Pinpoint the cell where the given text exists, returning its [X, Y] midpoint coordinate. 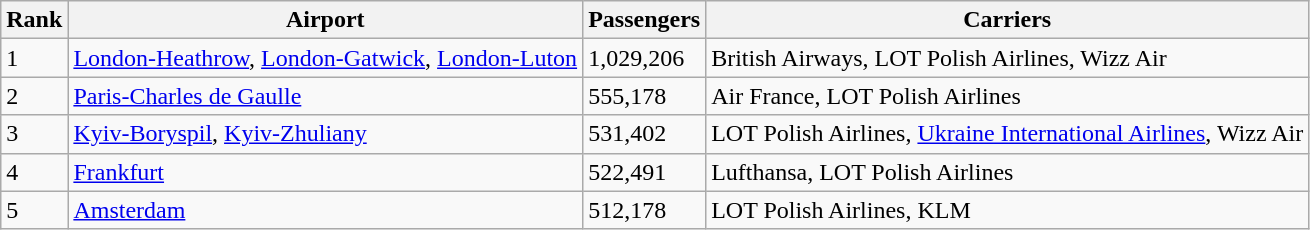
1 [34, 58]
5 [34, 210]
Kyiv-Boryspil, Kyiv-Zhuliany [326, 134]
4 [34, 172]
Air France, LOT Polish Airlines [1008, 96]
2 [34, 96]
1,029,206 [644, 58]
Passengers [644, 20]
3 [34, 134]
512,178 [644, 210]
531,402 [644, 134]
Airport [326, 20]
Amsterdam [326, 210]
Carriers [1008, 20]
Paris-Charles de Gaulle [326, 96]
Lufthansa, LOT Polish Airlines [1008, 172]
Frankfurt [326, 172]
555,178 [644, 96]
LOT Polish Airlines, Ukraine International Airlines, Wizz Air [1008, 134]
British Airways, LOT Polish Airlines, Wizz Air [1008, 58]
Rank [34, 20]
LOT Polish Airlines, KLM [1008, 210]
London-Heathrow, London-Gatwick, London-Luton [326, 58]
522,491 [644, 172]
